Identify which cell holds the provided text, then report its (x, y) central coordinate. 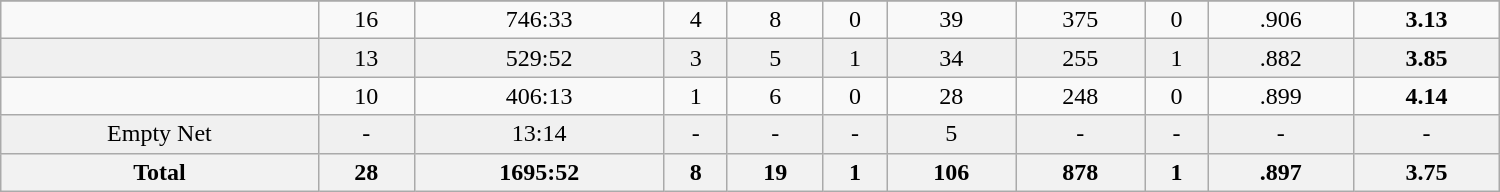
406:13 (539, 96)
10 (366, 96)
4.14 (1427, 96)
746:33 (539, 20)
.882 (1281, 58)
106 (952, 172)
3.13 (1427, 20)
255 (1080, 58)
Empty Net (160, 134)
4 (696, 20)
3.75 (1427, 172)
248 (1080, 96)
3 (696, 58)
.899 (1281, 96)
Total (160, 172)
39 (952, 20)
19 (775, 172)
1695:52 (539, 172)
529:52 (539, 58)
3.85 (1427, 58)
878 (1080, 172)
.906 (1281, 20)
.897 (1281, 172)
375 (1080, 20)
16 (366, 20)
6 (775, 96)
34 (952, 58)
13:14 (539, 134)
13 (366, 58)
